Return (X, Y) of the center of cell containing provided text 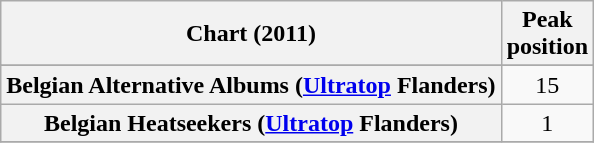
Belgian Alternative Albums (Ultratop Flanders) (251, 85)
Chart (2011) (251, 34)
Belgian Heatseekers (Ultratop Flanders) (251, 123)
Peakposition (547, 34)
1 (547, 123)
15 (547, 85)
